Identify which cell holds the provided text, then report its [X, Y] central coordinate. 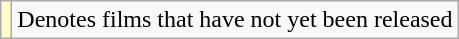
Denotes films that have not yet been released [235, 20]
